Identify which cell holds the provided text, then report its (X, Y) central coordinate. 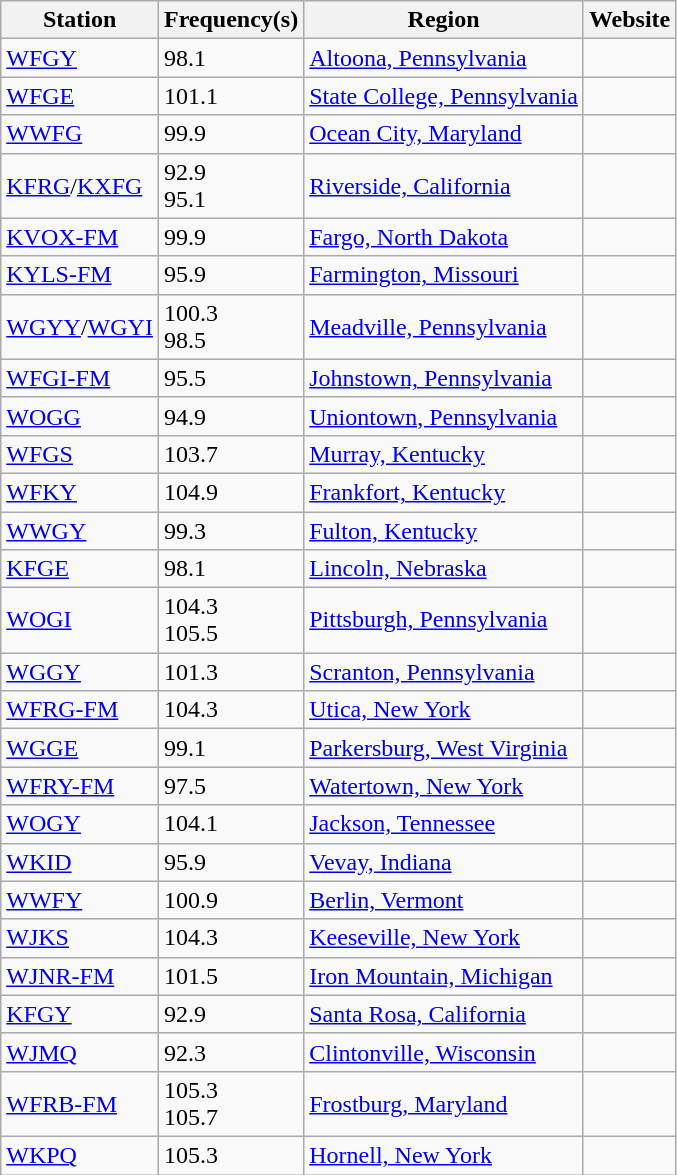
99.3 (230, 531)
WFRB-FM (80, 1104)
Scranton, Pennsylvania (444, 672)
101.5 (230, 976)
Riverside, California (444, 186)
Watertown, New York (444, 786)
105.3105.7 (230, 1104)
WGYY/WGYI (80, 326)
Uniontown, Pennsylvania (444, 416)
Fulton, Kentucky (444, 531)
KFRG/KXFG (80, 186)
Pittsburgh, Pennsylvania (444, 620)
WWFG (80, 134)
WOGY (80, 824)
WWGY (80, 531)
WKID (80, 862)
Vevay, Indiana (444, 862)
Murray, Kentucky (444, 454)
WFKY (80, 492)
WGGY (80, 672)
103.7 (230, 454)
Meadville, Pennsylvania (444, 326)
Hornell, New York (444, 1155)
Parkersburg, West Virginia (444, 748)
KYLS-FM (80, 275)
99.1 (230, 748)
Frequency(s) (230, 20)
WFGS (80, 454)
Lincoln, Nebraska (444, 569)
WJNR-FM (80, 976)
105.3 (230, 1155)
Clintonville, Wisconsin (444, 1052)
104.3105.5 (230, 620)
104.1 (230, 824)
Iron Mountain, Michigan (444, 976)
Ocean City, Maryland (444, 134)
Fargo, North Dakota (444, 237)
92.3 (230, 1052)
WGGE (80, 748)
Altoona, Pennsylvania (444, 58)
WFGY (80, 58)
Farmington, Missouri (444, 275)
Station (80, 20)
97.5 (230, 786)
Santa Rosa, California (444, 1014)
Utica, New York (444, 710)
Frostburg, Maryland (444, 1104)
WFGE (80, 96)
100.398.5 (230, 326)
State College, Pennsylvania (444, 96)
WWFY (80, 900)
WJKS (80, 938)
101.1 (230, 96)
WJMQ (80, 1052)
Region (444, 20)
Website (629, 20)
100.9 (230, 900)
Johnstown, Pennsylvania (444, 378)
Berlin, Vermont (444, 900)
WOGG (80, 416)
WFRG-FM (80, 710)
101.3 (230, 672)
WFRY-FM (80, 786)
104.9 (230, 492)
WOGI (80, 620)
Jackson, Tennessee (444, 824)
WKPQ (80, 1155)
Frankfort, Kentucky (444, 492)
KVOX-FM (80, 237)
95.5 (230, 378)
KFGY (80, 1014)
Keeseville, New York (444, 938)
KFGE (80, 569)
92.995.1 (230, 186)
92.9 (230, 1014)
WFGI-FM (80, 378)
94.9 (230, 416)
